Find where the given text appears and provide that cell's center as (x, y) coordinate. 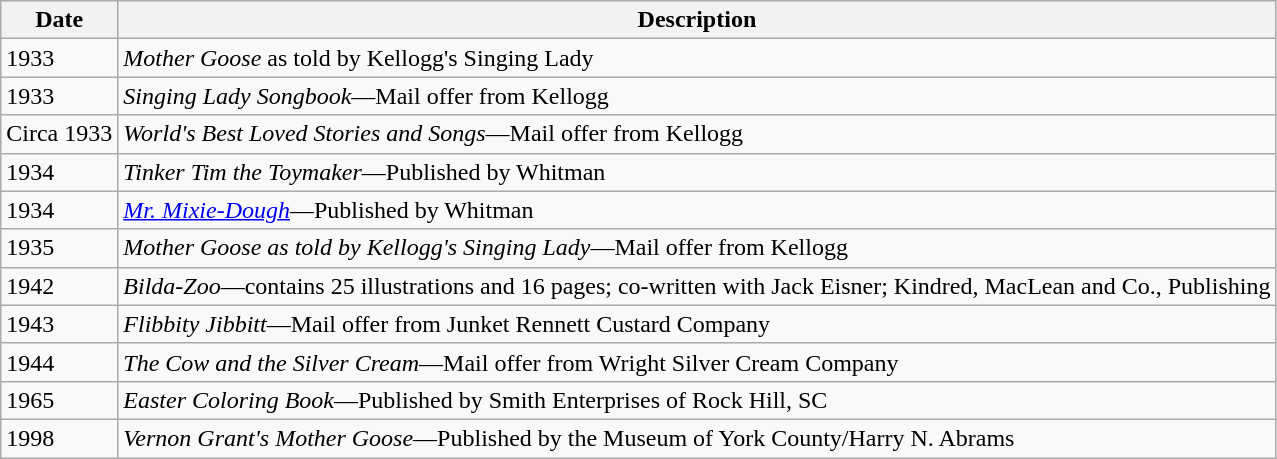
1965 (60, 400)
Mother Goose as told by Kellogg's Singing Lady (697, 58)
Circa 1933 (60, 134)
Easter Coloring Book—Published by Smith Enterprises of Rock Hill, SC (697, 400)
The Cow and the Silver Cream—Mail offer from Wright Silver Cream Company (697, 362)
Vernon Grant's Mother Goose—Published by the Museum of York County/Harry N. Abrams (697, 438)
1943 (60, 324)
1935 (60, 248)
Mr. Mixie-Dough—Published by Whitman (697, 210)
1942 (60, 286)
Date (60, 20)
Flibbity Jibbitt—Mail offer from Junket Rennett Custard Company (697, 324)
Mother Goose as told by Kellogg's Singing Lady—Mail offer from Kellogg (697, 248)
Bilda-Zoo—contains 25 illustrations and 16 pages; co-written with Jack Eisner; Kindred, MacLean and Co., Publishing (697, 286)
Tinker Tim the Toymaker—Published by Whitman (697, 172)
1944 (60, 362)
Description (697, 20)
Singing Lady Songbook—Mail offer from Kellogg (697, 96)
World's Best Loved Stories and Songs—Mail offer from Kellogg (697, 134)
1998 (60, 438)
